Scan for the cell matching the given text and deliver its (X, Y) coordinate at center. 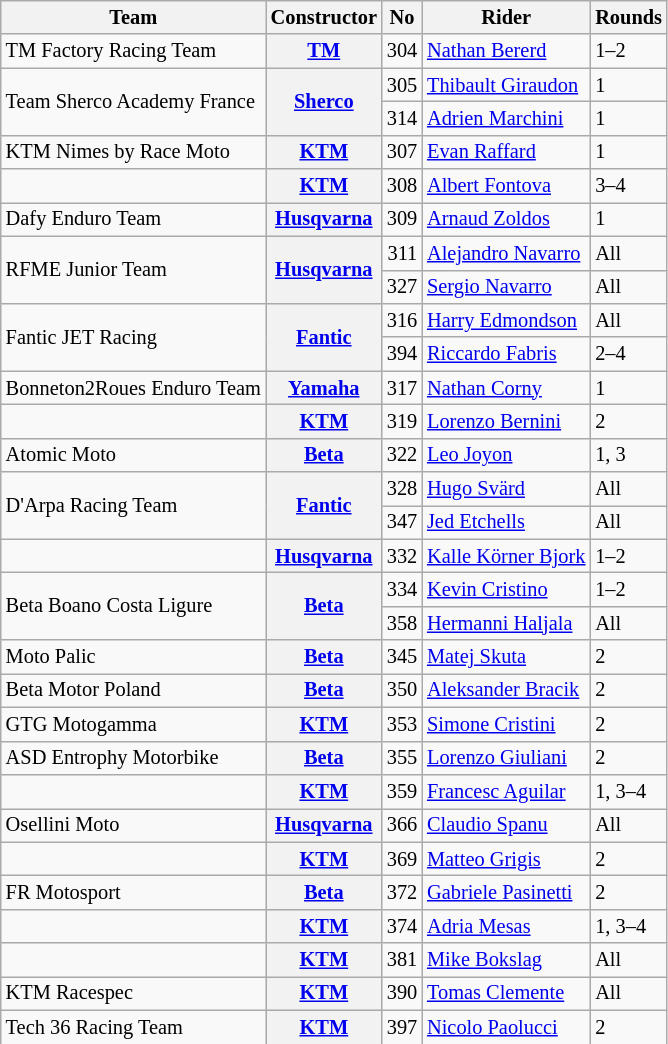
353 (402, 724)
Beta Boano Costa Ligure (134, 606)
Sergio Navarro (506, 287)
Kevin Cristino (506, 589)
Tomas Clemente (506, 993)
Sherco (324, 102)
Moto Palic (134, 657)
TM Factory Racing Team (134, 51)
350 (402, 690)
2–4 (628, 354)
Rounds (628, 17)
Albert Fontova (506, 186)
Evan Raffard (506, 152)
Claudio Spanu (506, 825)
314 (402, 118)
305 (402, 85)
Kalle Körner Bjork (506, 556)
Fantic JET Racing (134, 336)
GTG Motogamma (134, 724)
FR Motosport (134, 892)
Constructor (324, 17)
355 (402, 758)
Matteo Grigis (506, 859)
307 (402, 152)
Matej Skuta (506, 657)
Leo Joyon (506, 455)
Rider (506, 17)
Jed Etchells (506, 522)
369 (402, 859)
Dafy Enduro Team (134, 219)
311 (402, 253)
Atomic Moto (134, 455)
3–4 (628, 186)
372 (402, 892)
334 (402, 589)
Nathan Corny (506, 388)
Nathan Bererd (506, 51)
319 (402, 421)
394 (402, 354)
347 (402, 522)
Team Sherco Academy France (134, 102)
Harry Edmondson (506, 320)
Gabriele Pasinetti (506, 892)
397 (402, 1027)
332 (402, 556)
No (402, 17)
Hermanni Haljala (506, 623)
Aleksander Bracik (506, 690)
Tech 36 Racing Team (134, 1027)
Yamaha (324, 388)
Beta Motor Poland (134, 690)
Team (134, 17)
Hugo Svärd (506, 489)
366 (402, 825)
381 (402, 960)
Alejandro Navarro (506, 253)
Riccardo Fabris (506, 354)
Nicolo Paolucci (506, 1027)
304 (402, 51)
316 (402, 320)
1, 3 (628, 455)
Mike Bokslag (506, 960)
Lorenzo Giuliani (506, 758)
Osellini Moto (134, 825)
308 (402, 186)
KTM Racespec (134, 993)
327 (402, 287)
D'Arpa Racing Team (134, 506)
TM (324, 51)
Thibault Giraudon (506, 85)
317 (402, 388)
328 (402, 489)
322 (402, 455)
Adrien Marchini (506, 118)
Francesc Aguilar (506, 791)
Arnaud Zoldos (506, 219)
Bonneton2Roues Enduro Team (134, 388)
390 (402, 993)
358 (402, 623)
Lorenzo Bernini (506, 421)
Adria Mesas (506, 926)
309 (402, 219)
345 (402, 657)
ASD Entrophy Motorbike (134, 758)
KTM Nimes by Race Moto (134, 152)
Simone Cristini (506, 724)
RFME Junior Team (134, 270)
359 (402, 791)
374 (402, 926)
